Return the (x, y) coordinate for the center point of the cell that contains the specified text.  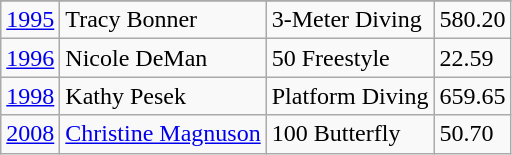
100 Butterfly (350, 134)
Nicole DeMan (163, 58)
50.70 (472, 134)
Tracy Bonner (163, 20)
1995 (30, 20)
22.59 (472, 58)
Kathy Pesek (163, 96)
Platform Diving (350, 96)
580.20 (472, 20)
Christine Magnuson (163, 134)
659.65 (472, 96)
1998 (30, 96)
50 Freestyle (350, 58)
3-Meter Diving (350, 20)
2008 (30, 134)
1996 (30, 58)
